Capture the cell that displays the provided text and extract its [X, Y] central coordinate. 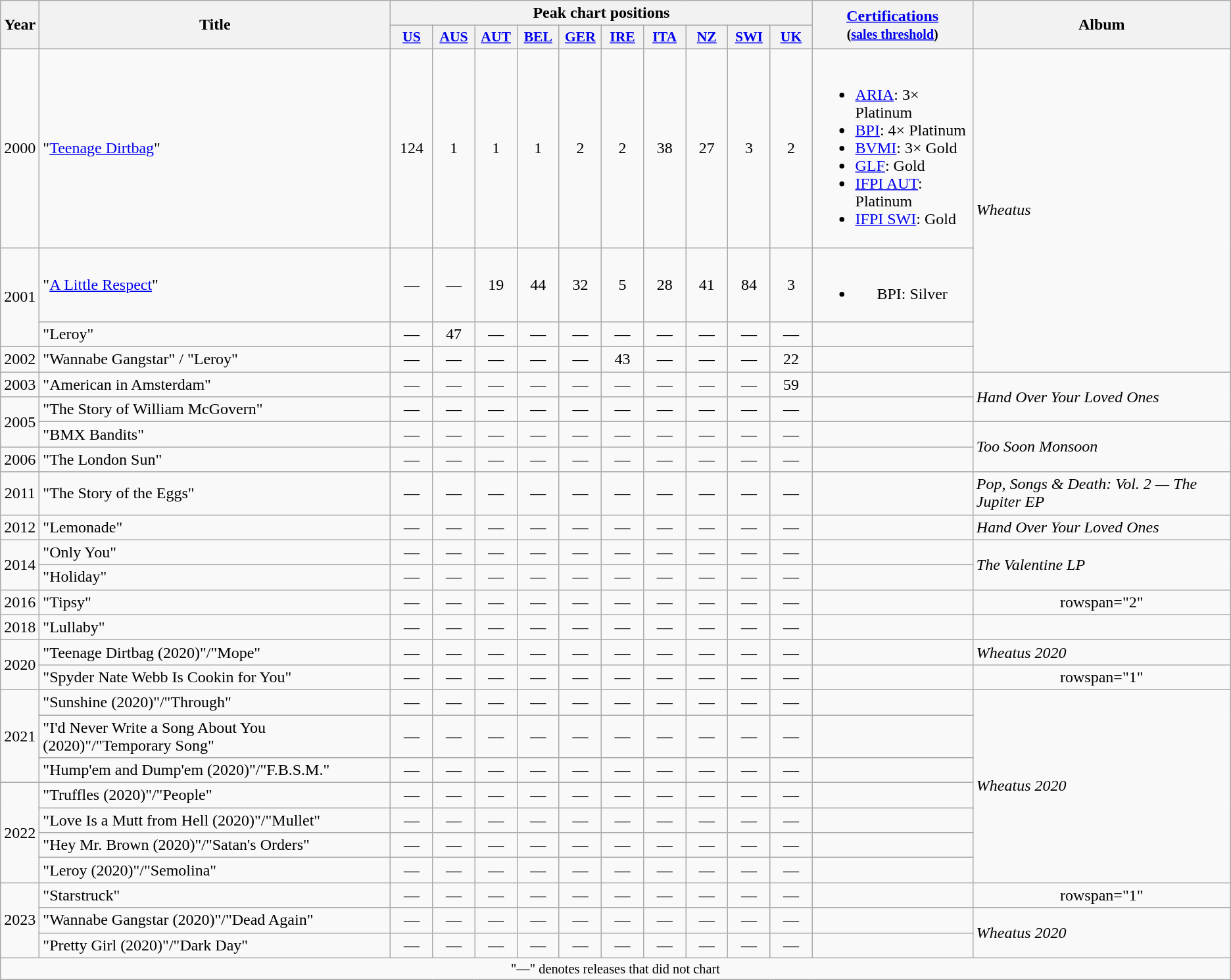
"Leroy" [215, 335]
32 [580, 284]
"Tipsy" [215, 602]
38 [665, 148]
2018 [20, 627]
41 [707, 284]
Year [20, 25]
"Pretty Girl (2020)"/"Dark Day" [215, 945]
"Sunshine (2020)"/"Through" [215, 702]
27 [707, 148]
BPI: Silver [892, 284]
Album [1101, 25]
"Teenage Dirtbag (2020)"/"Mope" [215, 652]
2012 [20, 527]
44 [538, 284]
"Spyder Nate Webb Is Cookin for You" [215, 677]
ITA [665, 37]
"The Story of William McGovern" [215, 409]
"Lullaby" [215, 627]
"The Story of the Eggs" [215, 493]
ARIA: 3× PlatinumBPI: 4× PlatinumBVMI: 3× GoldGLF: GoldIFPI AUT: PlatinumIFPI SWI: Gold [892, 148]
"A Little Respect" [215, 284]
GER [580, 37]
19 [496, 284]
2011 [20, 493]
NZ [707, 37]
"Wannabe Gangstar (2020)"/"Dead Again" [215, 920]
2005 [20, 422]
124 [412, 148]
"—" denotes releases that did not chart [615, 969]
Peak chart positions [601, 13]
BEL [538, 37]
The Valentine LP [1101, 565]
"Hump'em and Dump'em (2020)"/"F.B.S.M." [215, 770]
2002 [20, 360]
28 [665, 284]
rowspan="2" [1101, 602]
"American in Amsterdam" [215, 385]
2000 [20, 148]
59 [791, 385]
"Teenage Dirtbag" [215, 148]
"Only You" [215, 552]
2020 [20, 665]
Title [215, 25]
84 [749, 284]
43 [622, 360]
2021 [20, 736]
"BMX Bandits" [215, 434]
2001 [20, 297]
"Wannabe Gangstar" / "Leroy" [215, 360]
Pop, Songs & Death: Vol. 2 — The Jupiter EP [1101, 493]
Certifications(sales threshold) [892, 25]
2006 [20, 459]
22 [791, 360]
IRE [622, 37]
2014 [20, 565]
UK [791, 37]
2022 [20, 833]
47 [454, 335]
US [412, 37]
2016 [20, 602]
"Starstruck" [215, 895]
2023 [20, 920]
SWI [749, 37]
"Holiday" [215, 577]
"I'd Never Write a Song About You (2020)"/"Temporary Song" [215, 736]
5 [622, 284]
Wheatus [1101, 210]
"Love Is a Mutt from Hell (2020)"/"Mullet" [215, 820]
2003 [20, 385]
"Truffles (2020)"/"People" [215, 795]
"The London Sun" [215, 459]
"Lemonade" [215, 527]
AUT [496, 37]
Too Soon Monsoon [1101, 447]
"Hey Mr. Brown (2020)"/"Satan's Orders" [215, 845]
AUS [454, 37]
"Leroy (2020)"/"Semolina" [215, 870]
